For the text-containing cell, return its midpoint in (x, y) coordinate format. 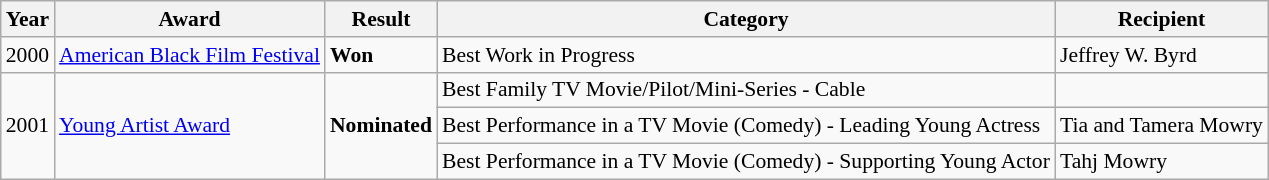
Recipient (1162, 19)
Best Work in Progress (746, 55)
Best Performance in a TV Movie (Comedy) - Leading Young Actress (746, 126)
Award (190, 19)
Tia and Tamera Mowry (1162, 126)
Jeffrey W. Byrd (1162, 55)
Tahj Mowry (1162, 162)
Category (746, 19)
Result (381, 19)
Best Family TV Movie/Pilot/Mini-Series - Cable (746, 90)
2000 (28, 55)
Year (28, 19)
Best Performance in a TV Movie (Comedy) - Supporting Young Actor (746, 162)
Young Artist Award (190, 126)
Won (381, 55)
Nominated (381, 126)
American Black Film Festival (190, 55)
2001 (28, 126)
